Locate the cell with the specified text and output its (x, y) center coordinate. 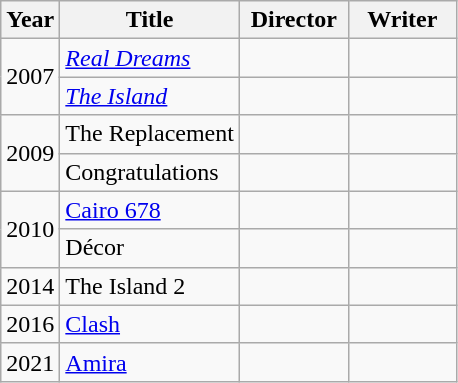
2007 (30, 77)
2021 (30, 362)
The Island (150, 96)
2010 (30, 229)
The Island 2 (150, 286)
Cairo 678 (150, 210)
2016 (30, 324)
Director (294, 20)
Décor (150, 248)
2014 (30, 286)
Real Dreams (150, 58)
The Replacement (150, 134)
Title (150, 20)
Year (30, 20)
2009 (30, 153)
Congratulations (150, 172)
Writer (402, 20)
Clash (150, 324)
Amira (150, 362)
